Detect which cell encompasses the target text, then output its (x, y) center coordinate. 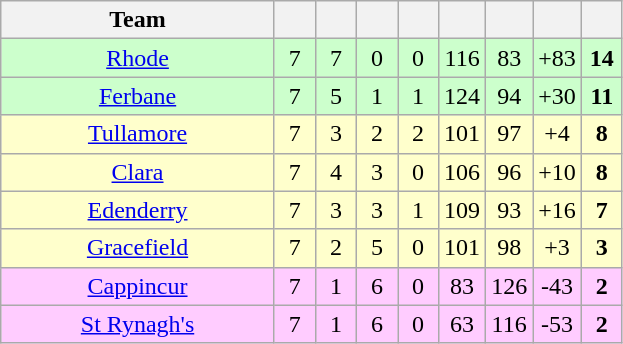
+4 (558, 134)
106 (462, 172)
126 (510, 286)
-43 (558, 286)
4 (336, 172)
63 (462, 324)
Ferbane (138, 96)
97 (510, 134)
Team (138, 20)
14 (602, 58)
+3 (558, 248)
Tullamore (138, 134)
124 (462, 96)
Rhode (138, 58)
109 (462, 210)
+30 (558, 96)
Gracefield (138, 248)
+16 (558, 210)
96 (510, 172)
Clara (138, 172)
+83 (558, 58)
St Rynagh's (138, 324)
94 (510, 96)
-53 (558, 324)
11 (602, 96)
Cappincur (138, 286)
98 (510, 248)
+10 (558, 172)
Edenderry (138, 210)
93 (510, 210)
